Pinpoint the cell where the given text exists, returning its (X, Y) midpoint coordinate. 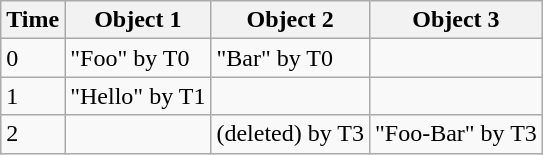
0 (33, 58)
Object 1 (138, 20)
"Foo" by T0 (138, 58)
Object 2 (290, 20)
"Hello" by T1 (138, 96)
1 (33, 96)
"Bar" by T0 (290, 58)
Object 3 (456, 20)
(deleted) by T3 (290, 134)
Time (33, 20)
2 (33, 134)
"Foo-Bar" by T3 (456, 134)
